Find where the given text appears and provide that cell's center as [X, Y] coordinate. 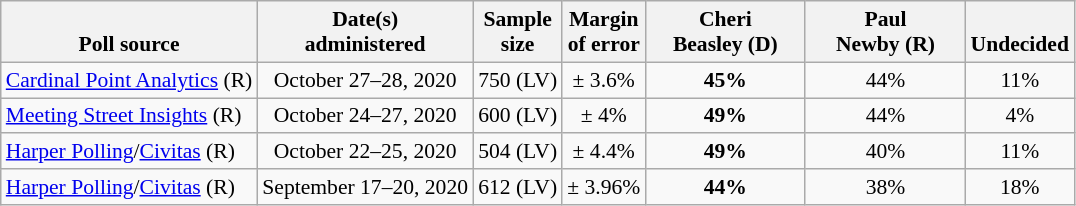
October 22–25, 2020 [365, 152]
Undecided [1020, 32]
Date(s)administered [365, 32]
38% [885, 187]
45% [725, 80]
612 (LV) [518, 187]
September 17–20, 2020 [365, 187]
750 (LV) [518, 80]
PaulNewby (R) [885, 32]
18% [1020, 187]
4% [1020, 116]
October 24–27, 2020 [365, 116]
CheriBeasley (D) [725, 32]
Meeting Street Insights (R) [130, 116]
Samplesize [518, 32]
± 3.6% [604, 80]
Cardinal Point Analytics (R) [130, 80]
October 27–28, 2020 [365, 80]
504 (LV) [518, 152]
40% [885, 152]
600 (LV) [518, 116]
± 3.96% [604, 187]
± 4% [604, 116]
± 4.4% [604, 152]
Marginof error [604, 32]
Poll source [130, 32]
